Find where the given text appears and provide that cell's center as (x, y) coordinate. 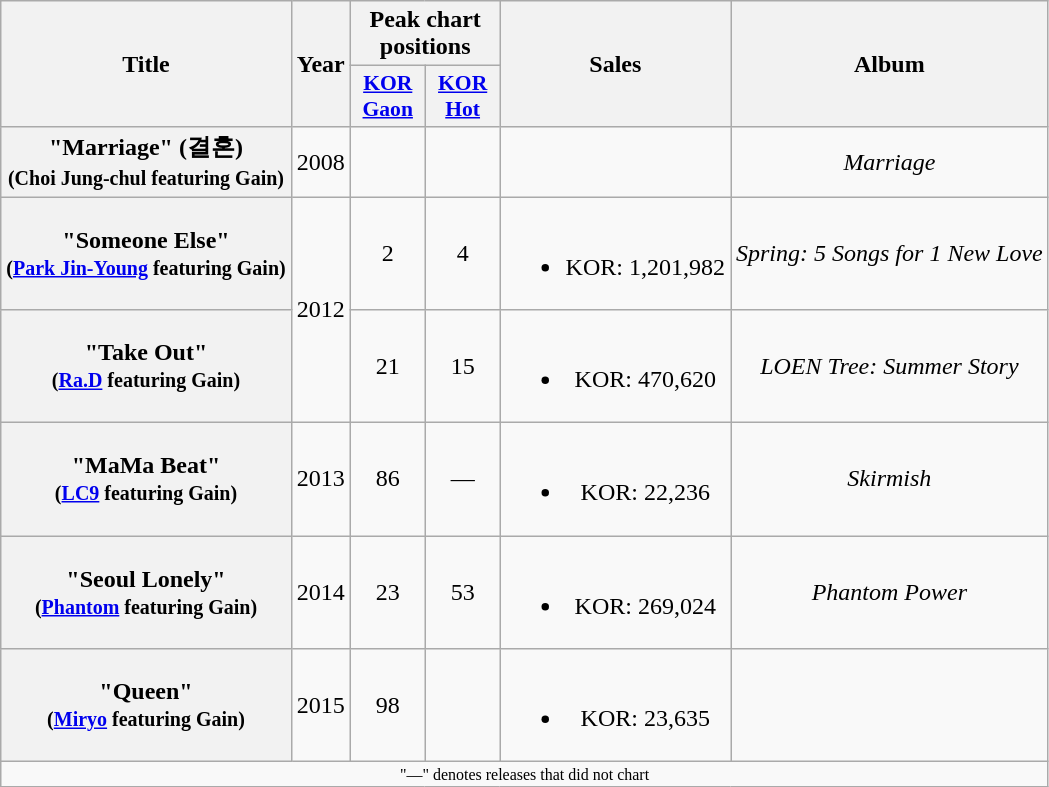
"Someone Else"(Park Jin-Young featuring Gain) (146, 252)
"—" denotes releases that did not chart (524, 774)
2012 (320, 309)
2013 (320, 480)
2 (388, 252)
Spring: 5 Songs for 1 New Love (889, 252)
23 (388, 592)
4 (462, 252)
KOR: 23,635 (615, 706)
Year (320, 64)
Peak chart positions (425, 34)
53 (462, 592)
Sales (615, 64)
KORHot (462, 96)
KOR: 1,201,982 (615, 252)
2008 (320, 162)
98 (388, 706)
— (462, 480)
KORGaon (388, 96)
"Seoul Lonely"(Phantom featuring Gain) (146, 592)
KOR: 22,236 (615, 480)
"MaMa Beat"(LC9 featuring Gain) (146, 480)
Album (889, 64)
LOEN Tree: Summer Story (889, 366)
KOR: 269,024 (615, 592)
KOR: 470,620 (615, 366)
"Take Out"(Ra.D featuring Gain) (146, 366)
2015 (320, 706)
2014 (320, 592)
Marriage (889, 162)
Phantom Power (889, 592)
"Marriage" (결혼)(Choi Jung-chul featuring Gain) (146, 162)
"Queen"(Miryo featuring Gain) (146, 706)
Title (146, 64)
15 (462, 366)
86 (388, 480)
Skirmish (889, 480)
21 (388, 366)
